Identify which cell holds the provided text, then report its (X, Y) central coordinate. 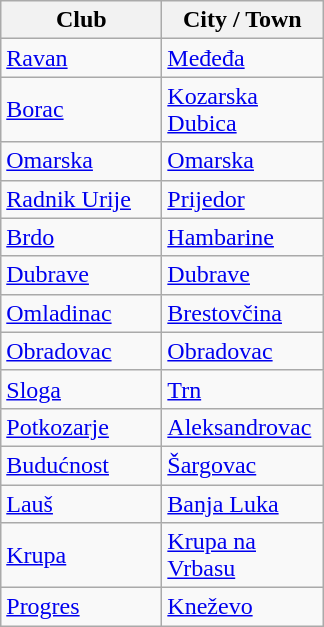
Borac (82, 110)
Potkozarje (82, 427)
Aleksandrovac (242, 427)
Trn (242, 389)
Lauš (82, 503)
Budućnost (82, 465)
Krupa na Vrbasu (242, 556)
Šargovac (242, 465)
Krupa (82, 556)
Kozarska Dubica (242, 110)
City / Town (242, 20)
Brdo (82, 237)
Club (82, 20)
Banja Luka (242, 503)
Progres (82, 607)
Sloga (82, 389)
Omladinac (82, 313)
Brestovčina (242, 313)
Međeđa (242, 58)
Prijedor (242, 199)
Kneževo (242, 607)
Hambarine (242, 237)
Ravan (82, 58)
Radnik Urije (82, 199)
